Provide the [X, Y] coordinate of the cell's center where the given text is located.  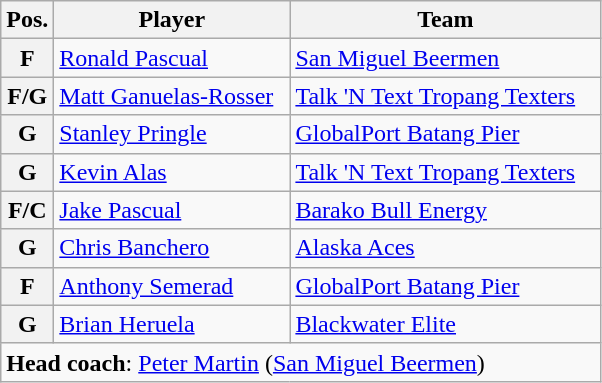
Player [172, 20]
Pos. [28, 20]
Alaska Aces [446, 248]
Head coach: Peter Martin (San Miguel Beermen) [301, 362]
Matt Ganuelas-Rosser [172, 96]
F/G [28, 96]
Kevin Alas [172, 172]
Team [446, 20]
San Miguel Beermen [446, 58]
Jake Pascual [172, 210]
Barako Bull Energy [446, 210]
Blackwater Elite [446, 324]
Brian Heruela [172, 324]
Ronald Pascual [172, 58]
Chris Banchero [172, 248]
F/C [28, 210]
Anthony Semerad [172, 286]
Stanley Pringle [172, 134]
